Pinpoint the cell where the given text exists, returning its (X, Y) midpoint coordinate. 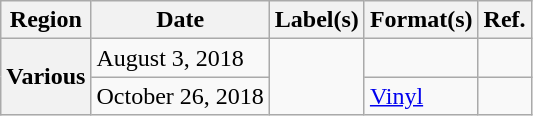
Various (46, 77)
August 3, 2018 (180, 58)
October 26, 2018 (180, 96)
Label(s) (316, 20)
Date (180, 20)
Ref. (504, 20)
Format(s) (421, 20)
Region (46, 20)
Vinyl (421, 96)
